Capture the cell that displays the provided text and extract its [X, Y] central coordinate. 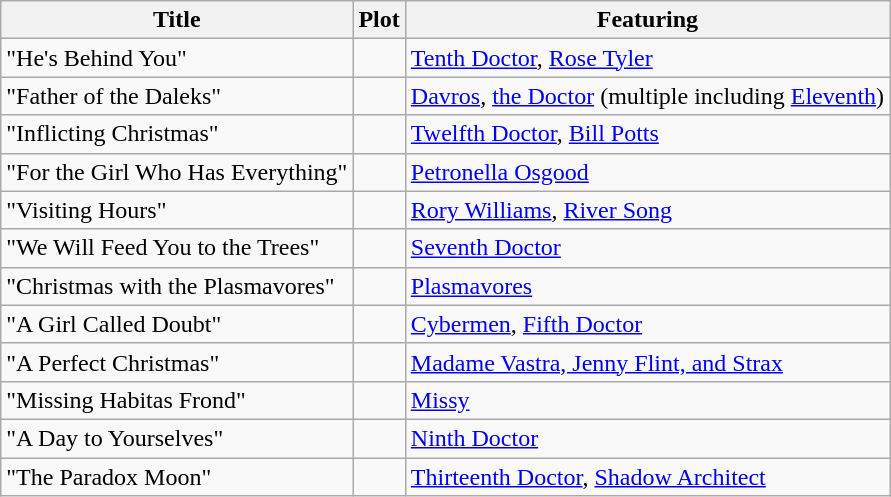
Cybermen, Fifth Doctor [647, 324]
"We Will Feed You to the Trees" [177, 248]
Title [177, 20]
"Father of the Daleks" [177, 96]
Twelfth Doctor, Bill Potts [647, 134]
Plot [379, 20]
Tenth Doctor, Rose Tyler [647, 58]
Missy [647, 400]
Madame Vastra, Jenny Flint, and Strax [647, 362]
Petronella Osgood [647, 172]
"A Day to Yourselves" [177, 438]
"Christmas with the Plasmavores" [177, 286]
"The Paradox Moon" [177, 477]
Plasmavores [647, 286]
Ninth Doctor [647, 438]
Featuring [647, 20]
"A Girl Called Doubt" [177, 324]
Davros, the Doctor (multiple including Eleventh) [647, 96]
"For the Girl Who Has Everything" [177, 172]
Seventh Doctor [647, 248]
"Visiting Hours" [177, 210]
"He's Behind You" [177, 58]
Thirteenth Doctor, Shadow Architect [647, 477]
"Missing Habitas Frond" [177, 400]
"Inflicting Christmas" [177, 134]
Rory Williams, River Song [647, 210]
"A Perfect Christmas" [177, 362]
